Scan for the cell matching the given text and deliver its [x, y] coordinate at center. 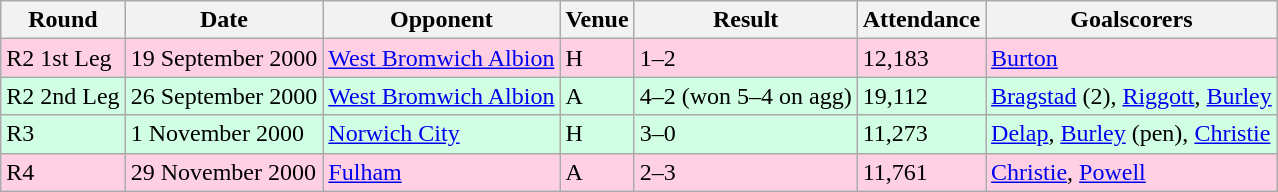
Norwich City [442, 134]
Fulham [442, 172]
Opponent [442, 20]
4–2 (won 5–4 on agg) [746, 96]
12,183 [921, 58]
R4 [63, 172]
26 September 2000 [224, 96]
Venue [597, 20]
Goalscorers [1132, 20]
Burton [1132, 58]
Result [746, 20]
Bragstad (2), Riggott, Burley [1132, 96]
11,761 [921, 172]
R3 [63, 134]
1 November 2000 [224, 134]
19 September 2000 [224, 58]
Round [63, 20]
3–0 [746, 134]
Date [224, 20]
2–3 [746, 172]
11,273 [921, 134]
Delap, Burley (pen), Christie [1132, 134]
19,112 [921, 96]
1–2 [746, 58]
R2 1st Leg [63, 58]
Christie, Powell [1132, 172]
Attendance [921, 20]
R2 2nd Leg [63, 96]
29 November 2000 [224, 172]
